Search for the cell housing the specified text and yield its [x, y] center coordinate. 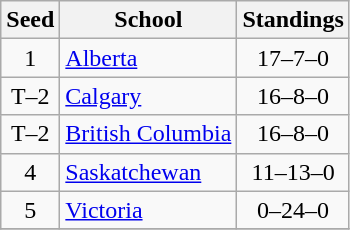
1 [30, 58]
11–13–0 [293, 172]
0–24–0 [293, 210]
British Columbia [148, 134]
17–7–0 [293, 58]
Seed [30, 20]
Victoria [148, 210]
Alberta [148, 58]
Saskatchewan [148, 172]
Standings [293, 20]
School [148, 20]
Calgary [148, 96]
4 [30, 172]
5 [30, 210]
